Scan for the cell matching the given text and deliver its (x, y) coordinate at center. 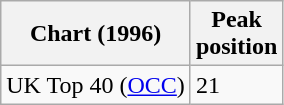
Chart (1996) (96, 34)
UK Top 40 (OCC) (96, 85)
21 (236, 85)
Peakposition (236, 34)
